Detect which cell encompasses the target text, then output its [x, y] center coordinate. 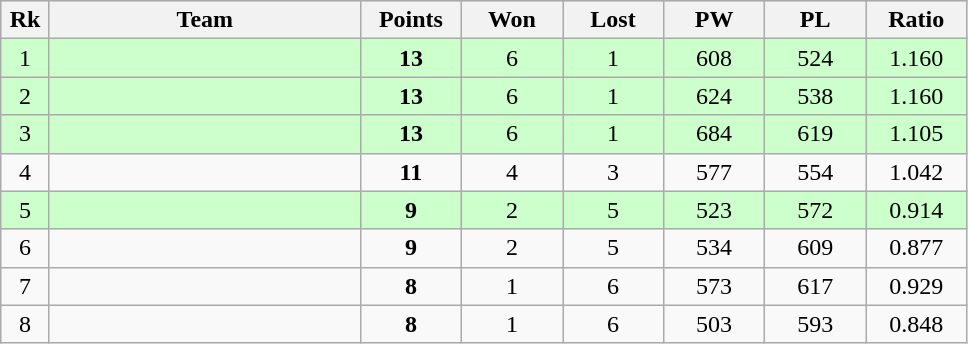
524 [816, 58]
1.042 [916, 172]
Won [512, 20]
619 [816, 134]
572 [816, 210]
7 [26, 286]
0.848 [916, 324]
Lost [612, 20]
684 [714, 134]
617 [816, 286]
0.929 [916, 286]
11 [410, 172]
Rk [26, 20]
PW [714, 20]
624 [714, 96]
593 [816, 324]
PL [816, 20]
1.105 [916, 134]
608 [714, 58]
577 [714, 172]
609 [816, 248]
534 [714, 248]
Points [410, 20]
523 [714, 210]
0.914 [916, 210]
0.877 [916, 248]
Ratio [916, 20]
554 [816, 172]
503 [714, 324]
Team [204, 20]
573 [714, 286]
538 [816, 96]
